Identify which cell holds the provided text, then report its (X, Y) central coordinate. 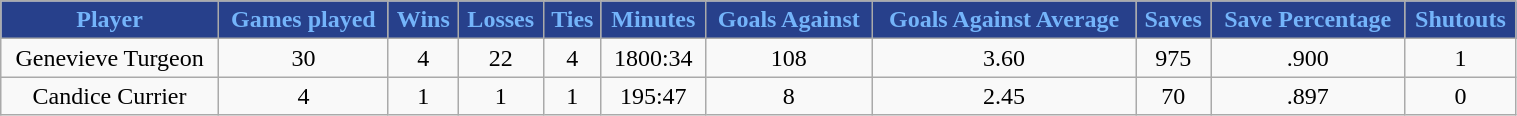
Genevieve Turgeon (110, 58)
Ties (572, 20)
195:47 (653, 96)
Save Percentage (1308, 20)
.900 (1308, 58)
0 (1460, 96)
2.45 (1004, 96)
Wins (423, 20)
.897 (1308, 96)
Minutes (653, 20)
30 (303, 58)
108 (788, 58)
Player (110, 20)
Games played (303, 20)
8 (788, 96)
Goals Against (788, 20)
Goals Against Average (1004, 20)
Losses (500, 20)
70 (1174, 96)
Candice Currier (110, 96)
1800:34 (653, 58)
Saves (1174, 20)
Shutouts (1460, 20)
22 (500, 58)
975 (1174, 58)
3.60 (1004, 58)
